Determine the [X, Y] coordinate at the center of the cell enclosing the given text.  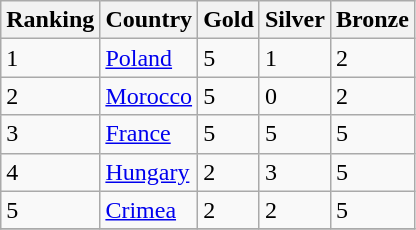
Ranking [50, 20]
Gold [229, 20]
Country [149, 20]
Crimea [149, 210]
0 [294, 96]
France [149, 134]
Hungary [149, 172]
4 [50, 172]
Silver [294, 20]
Poland [149, 58]
Bronze [372, 20]
Morocco [149, 96]
